Locate the cell with the specified text and output its [x, y] center coordinate. 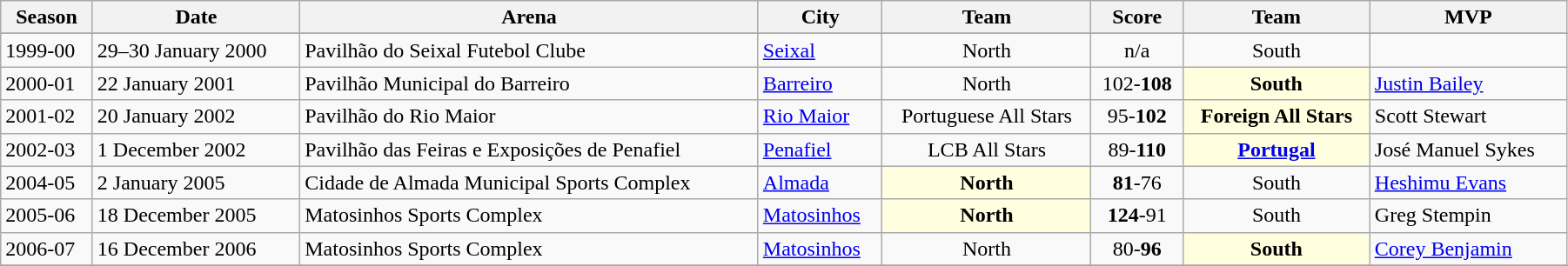
Greg Stempin [1468, 216]
2002-03 [47, 150]
1999-00 [47, 50]
2005-06 [47, 216]
Pavilhão das Feiras e Exposições de Penafiel [529, 150]
89-110 [1137, 150]
Seixal [820, 50]
n/a [1137, 50]
80-96 [1137, 249]
2 January 2005 [196, 183]
22 January 2001 [196, 83]
Portugal [1277, 150]
1 December 2002 [196, 150]
Score [1137, 17]
Scott Stewart [1468, 116]
Almada [820, 183]
LCB All Stars [987, 150]
2000-01 [47, 83]
2001-02 [47, 116]
29–30 January 2000 [196, 50]
Cidade de Almada Municipal Sports Complex [529, 183]
Arena [529, 17]
Date [196, 17]
102-108 [1137, 83]
Justin Bailey [1468, 83]
Portuguese All Stars [987, 116]
Heshimu Evans [1468, 183]
81-76 [1137, 183]
Penafiel [820, 150]
124-91 [1137, 216]
José Manuel Sykes [1468, 150]
Corey Benjamin [1468, 249]
MVP [1468, 17]
18 December 2005 [196, 216]
Rio Maior [820, 116]
Pavilhão do Rio Maior [529, 116]
City [820, 17]
Foreign All Stars [1277, 116]
Season [47, 17]
Pavilhão do Seixal Futebol Clube [529, 50]
Pavilhão Municipal do Barreiro [529, 83]
16 December 2006 [196, 249]
Barreiro [820, 83]
95-102 [1137, 116]
2006-07 [47, 249]
20 January 2002 [196, 116]
2004-05 [47, 183]
